Return the (X, Y) coordinate for the center point of the cell that contains the specified text.  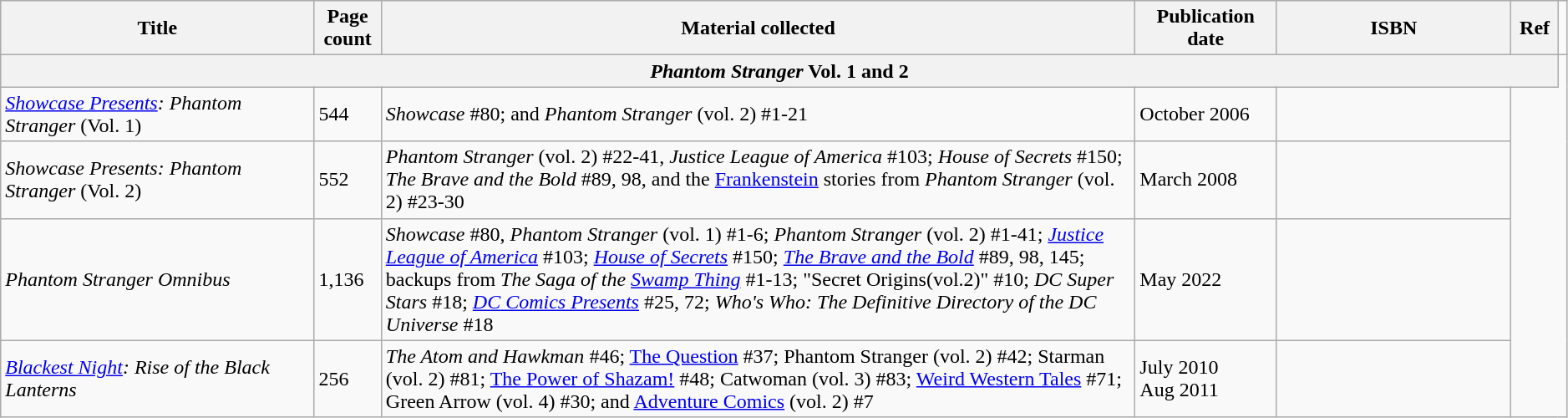
May 2022 (1206, 279)
October 2006 (1206, 114)
Phantom Stranger Vol. 1 and 2 (779, 71)
Publication date (1206, 28)
552 (348, 180)
July 2010Aug 2011 (1206, 379)
Showcase #80; and Phantom Stranger (vol. 2) #1-21 (759, 114)
March 2008 (1206, 180)
Showcase Presents: Phantom Stranger (Vol. 1) (157, 114)
Showcase Presents: Phantom Stranger (Vol. 2) (157, 180)
ISBN (1393, 28)
Title (157, 28)
Blackest Night: Rise of the Black Lanterns (157, 379)
1,136 (348, 279)
Ref (1535, 28)
Phantom Stranger Omnibus (157, 279)
544 (348, 114)
Page count (348, 28)
Material collected (759, 28)
256 (348, 379)
